Identify which cell holds the provided text, then report its (X, Y) central coordinate. 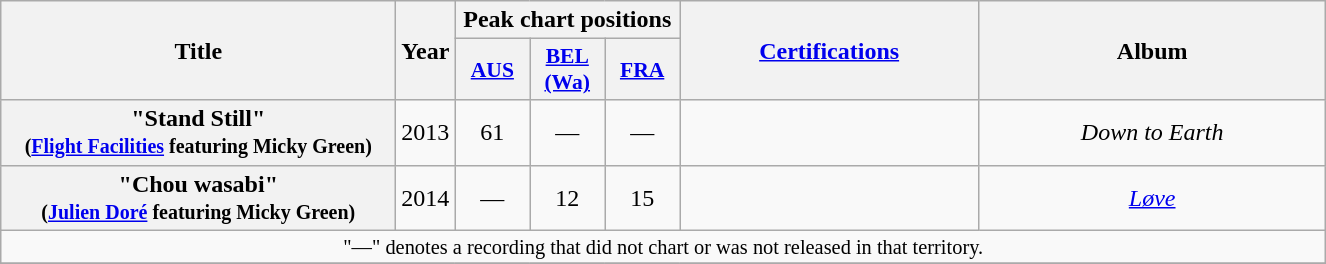
2014 (426, 198)
"Chou wasabi"(Julien Doré featuring Micky Green) (198, 198)
15 (642, 198)
12 (568, 198)
AUS (492, 70)
"—" denotes a recording that did not chart or was not released in that territory. (664, 247)
61 (492, 132)
Løve (1152, 198)
Certifications (830, 50)
Peak chart positions (568, 20)
Album (1152, 50)
Title (198, 50)
2013 (426, 132)
Down to Earth (1152, 132)
"Stand Still"(Flight Facilities featuring Micky Green) (198, 132)
Year (426, 50)
FRA (642, 70)
BEL(Wa) (568, 70)
